Scan for the cell matching the given text and deliver its (x, y) coordinate at center. 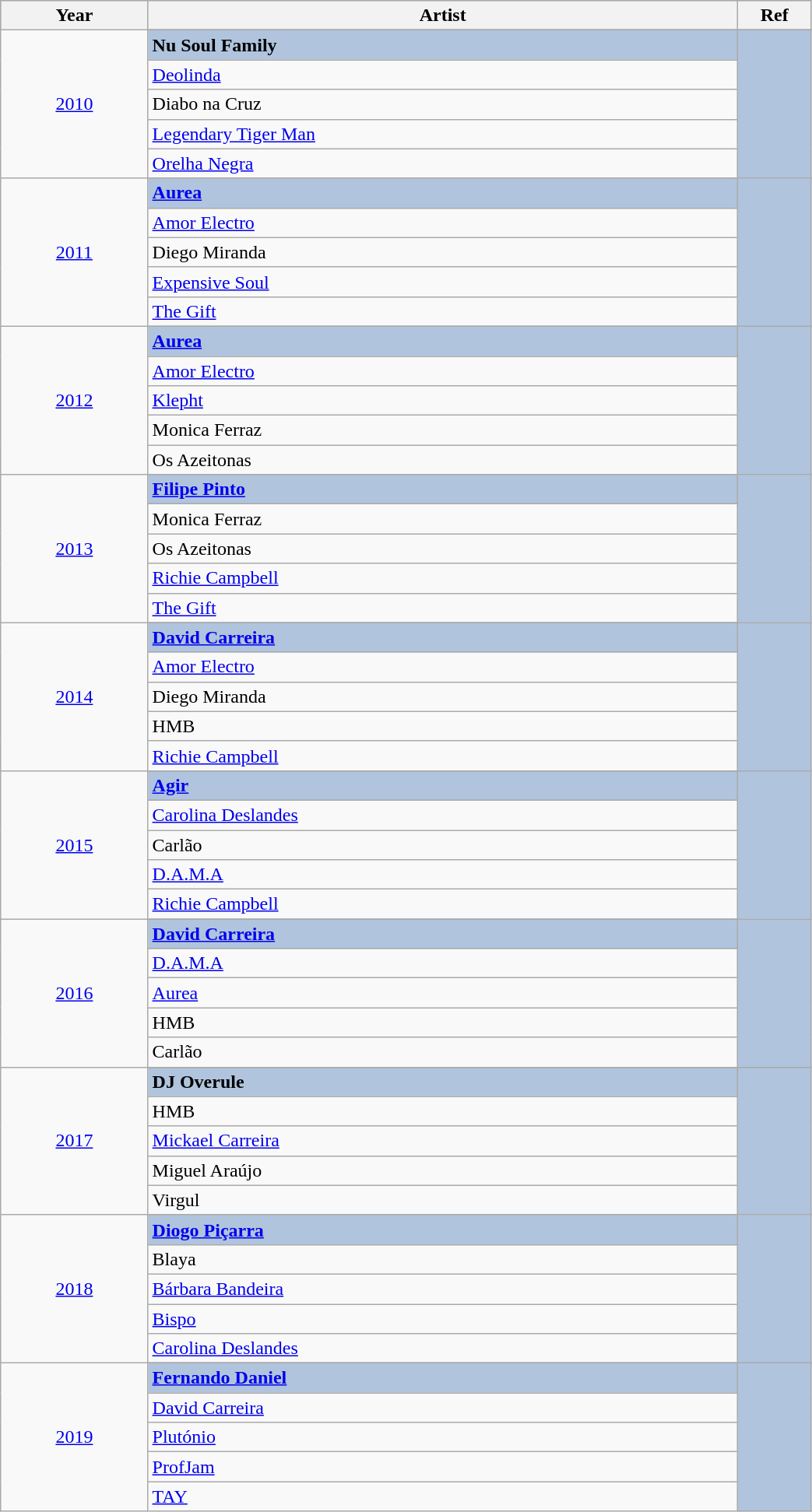
Blaya (442, 1259)
Legendary Tiger Man (442, 134)
TAY (442, 1496)
Expensive Soul (442, 282)
Artist (442, 16)
Klepht (442, 401)
Mickael Carreira (442, 1141)
2010 (75, 104)
ProfJam (442, 1467)
Diabo na Cruz (442, 104)
Deolinda (442, 75)
2019 (75, 1437)
2013 (75, 549)
Filipe Pinto (442, 489)
Diogo Piçarra (442, 1230)
2014 (75, 696)
2017 (75, 1141)
Miguel Araújo (442, 1170)
2012 (75, 400)
Orelha Negra (442, 163)
Year (75, 16)
Virgul (442, 1200)
2015 (75, 844)
2011 (75, 252)
Agir (442, 785)
Fernando Daniel (442, 1378)
DJ Overule (442, 1082)
2018 (75, 1289)
Ref (774, 16)
2016 (75, 993)
Nu Soul Family (442, 45)
Plutónio (442, 1437)
Bárbara Bandeira (442, 1289)
Bispo (442, 1319)
